Determine the (x, y) coordinate at the center of the cell enclosing the given text.  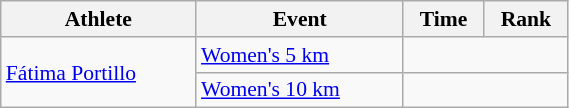
Rank (526, 19)
Fátima Portillo (98, 72)
Time (443, 19)
Athlete (98, 19)
Women's 10 km (300, 90)
Women's 5 km (300, 55)
Event (300, 19)
